Output the [X, Y] coordinate of the center of the cell containing the given text.  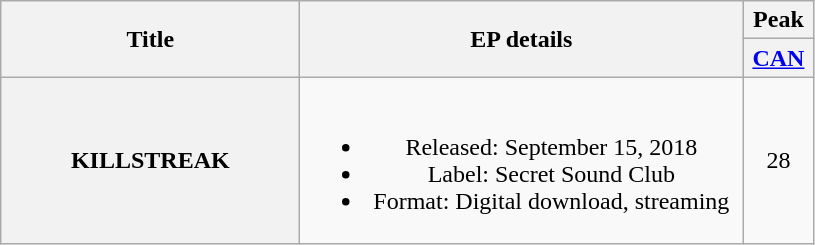
EP details [522, 39]
KILLSTREAK [150, 160]
Peak [778, 20]
CAN [778, 58]
28 [778, 160]
Title [150, 39]
Released: September 15, 2018Label: Secret Sound ClubFormat: Digital download, streaming [522, 160]
